Identify which cell holds the provided text, then report its (x, y) central coordinate. 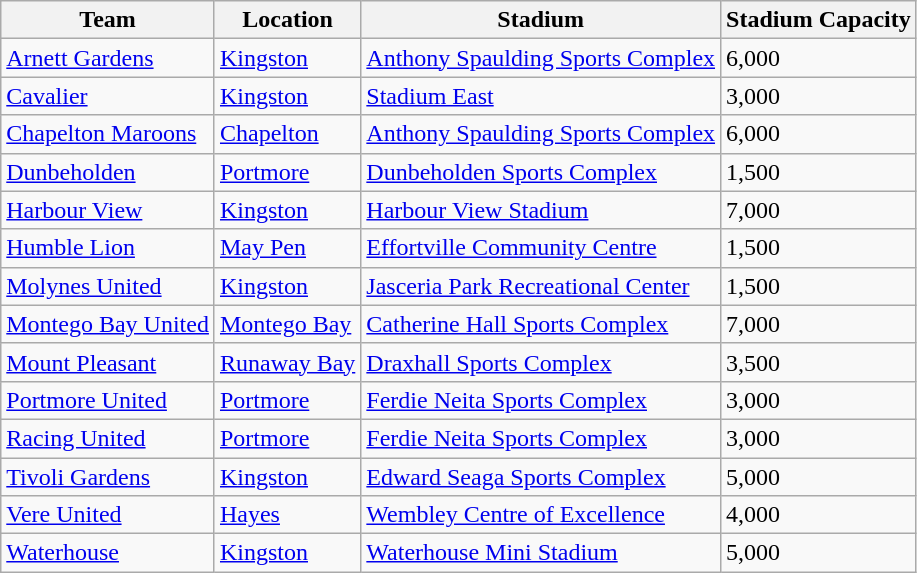
Humble Lion (108, 248)
Chapelton Maroons (108, 134)
Stadium Capacity (819, 20)
Harbour View (108, 210)
Montego Bay (287, 324)
Edward Seaga Sports Complex (541, 477)
Stadium East (541, 96)
Harbour View Stadium (541, 210)
Draxhall Sports Complex (541, 362)
3,500 (819, 362)
Effortville Community Centre (541, 248)
Molynes United (108, 286)
Chapelton (287, 134)
Racing United (108, 438)
4,000 (819, 515)
Tivoli Gardens (108, 477)
Hayes (287, 515)
Wembley Centre of Excellence (541, 515)
Jasceria Park Recreational Center (541, 286)
Arnett Gardens (108, 58)
May Pen (287, 248)
Dunbeholden (108, 172)
Stadium (541, 20)
Cavalier (108, 96)
Mount Pleasant (108, 362)
Montego Bay United (108, 324)
Dunbeholden Sports Complex (541, 172)
Vere United (108, 515)
Location (287, 20)
Team (108, 20)
Catherine Hall Sports Complex (541, 324)
Waterhouse (108, 553)
Runaway Bay (287, 362)
Waterhouse Mini Stadium (541, 553)
Portmore United (108, 400)
